Pinpoint the cell where the given text exists, returning its [X, Y] midpoint coordinate. 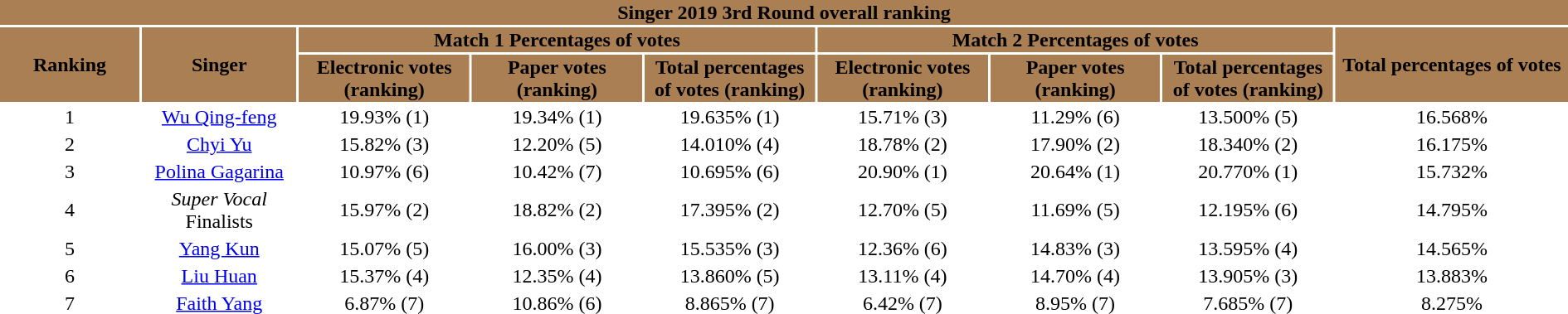
13.883% [1452, 276]
Match 2 Percentages of votes [1075, 40]
19.93% (1) [385, 117]
20.64% (1) [1075, 171]
15.732% [1452, 171]
17.90% (2) [1075, 144]
12.35% (4) [558, 276]
18.82% (2) [558, 210]
10.97% (6) [385, 171]
Liu Huan [219, 276]
11.29% (6) [1075, 117]
15.71% (3) [903, 117]
13.905% (3) [1248, 276]
16.175% [1452, 144]
16.00% (3) [558, 249]
13.595% (4) [1248, 249]
18.340% (2) [1248, 144]
Singer [219, 65]
1 [70, 117]
Match 1 Percentages of votes [558, 40]
14.010% (4) [730, 144]
11.69% (5) [1075, 210]
12.70% (5) [903, 210]
18.78% (2) [903, 144]
19.34% (1) [558, 117]
Polina Gagarina [219, 171]
Chyi Yu [219, 144]
5 [70, 249]
Wu Qing-feng [219, 117]
15.37% (4) [385, 276]
12.20% (5) [558, 144]
Super Vocal Finalists [219, 210]
15.07% (5) [385, 249]
12.36% (6) [903, 249]
17.395% (2) [730, 210]
10.42% (7) [558, 171]
14.565% [1452, 249]
13.500% (5) [1248, 117]
Total percentages of votes [1452, 65]
Singer 2019 3rd Round overall ranking [784, 12]
15.82% (3) [385, 144]
6 [70, 276]
15.535% (3) [730, 249]
13.11% (4) [903, 276]
16.568% [1452, 117]
14.70% (4) [1075, 276]
Yang Kun [219, 249]
12.195% (6) [1248, 210]
15.97% (2) [385, 210]
14.795% [1452, 210]
2 [70, 144]
10.695% (6) [730, 171]
20.770% (1) [1248, 171]
3 [70, 171]
4 [70, 210]
Ranking [70, 65]
13.860% (5) [730, 276]
20.90% (1) [903, 171]
19.635% (1) [730, 117]
14.83% (3) [1075, 249]
